Output the (x, y) coordinate of the center of the cell containing the given text.  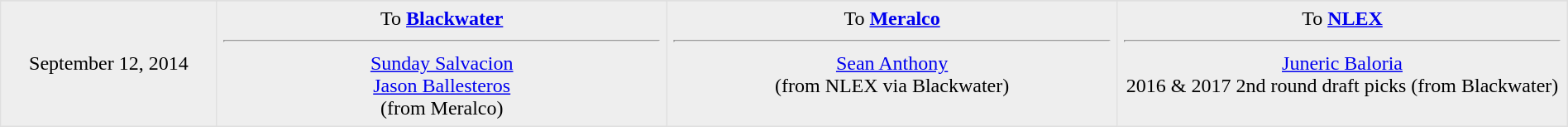
To MeralcoSean Anthony(from NLEX via Blackwater) (892, 64)
To BlackwaterSunday SalvacionJason Ballesteros(from Meralco) (442, 64)
September 12, 2014 (109, 64)
To NLEXJuneric Baloria2016 & 2017 2nd round draft picks (from Blackwater) (1342, 64)
